Output the [X, Y] coordinate of the center of the cell containing the given text.  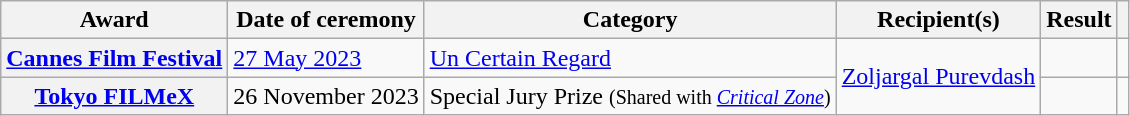
Zoljargal Purevdash [938, 77]
Tokyo FILMeX [114, 96]
Result [1079, 20]
Cannes Film Festival [114, 58]
Award [114, 20]
Un Certain Regard [630, 58]
27 May 2023 [326, 58]
26 November 2023 [326, 96]
Category [630, 20]
Date of ceremony [326, 20]
Recipient(s) [938, 20]
Special Jury Prize (Shared with Critical Zone) [630, 96]
